Pinpoint the cell where the given text exists, returning its (X, Y) midpoint coordinate. 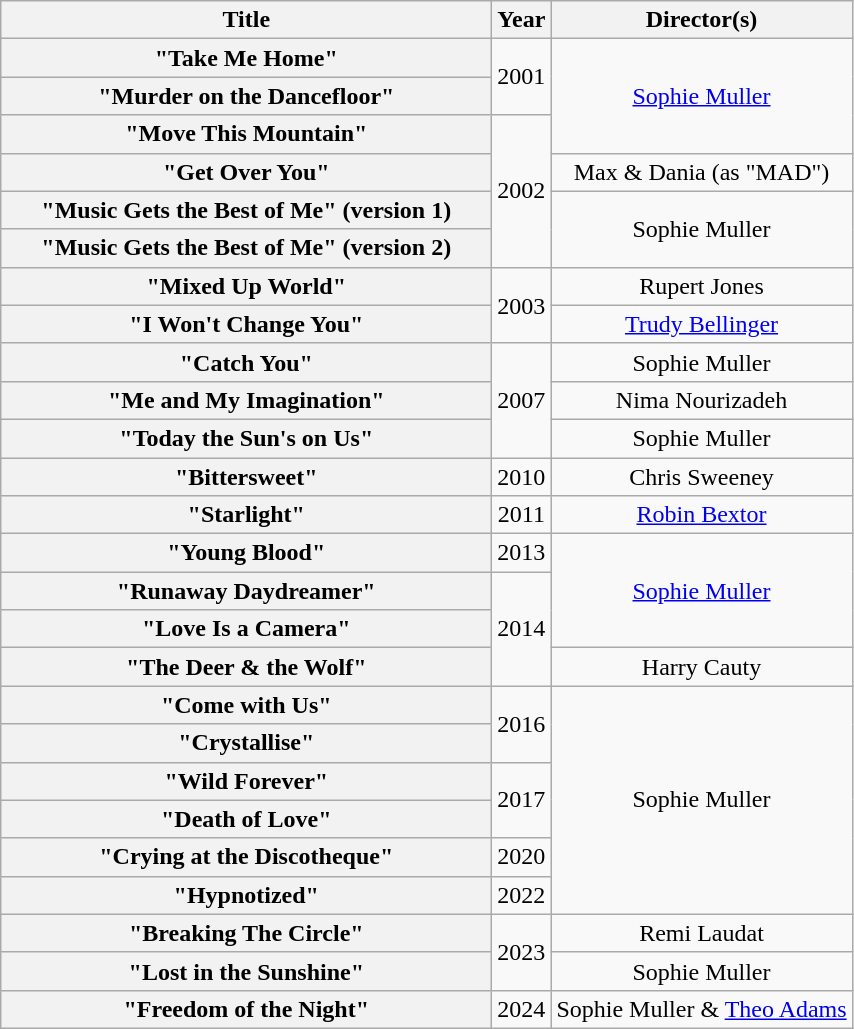
"Get Over You" (246, 172)
Robin Bextor (702, 515)
2001 (522, 77)
2020 (522, 857)
"Today the Sun's on Us" (246, 438)
"Me and My Imagination" (246, 400)
Trudy Bellinger (702, 324)
Chris Sweeney (702, 477)
"Come with Us" (246, 705)
Title (246, 20)
"Music Gets the Best of Me" (version 1) (246, 210)
2003 (522, 305)
Remi Laudat (702, 933)
Harry Cauty (702, 667)
2013 (522, 553)
"Starlight" (246, 515)
Year (522, 20)
"Young Blood" (246, 553)
2002 (522, 191)
Max & Dania (as "MAD") (702, 172)
2022 (522, 895)
"Crying at the Discotheque" (246, 857)
2014 (522, 629)
"Crystallise" (246, 743)
"I Won't Change You" (246, 324)
"Bittersweet" (246, 477)
"Take Me Home" (246, 58)
Sophie Muller & Theo Adams (702, 1009)
"The Deer & the Wolf" (246, 667)
"Move This Mountain" (246, 134)
"Wild Forever" (246, 781)
2024 (522, 1009)
2016 (522, 724)
2017 (522, 800)
2007 (522, 400)
"Freedom of the Night" (246, 1009)
"Mixed Up World" (246, 286)
Rupert Jones (702, 286)
Director(s) (702, 20)
"Breaking The Circle" (246, 933)
"Lost in the Sunshine" (246, 971)
"Music Gets the Best of Me" (version 2) (246, 248)
2010 (522, 477)
2023 (522, 952)
2011 (522, 515)
"Catch You" (246, 362)
"Death of Love" (246, 819)
"Hypnotized" (246, 895)
"Murder on the Dancefloor" (246, 96)
Nima Nourizadeh (702, 400)
"Love Is a Camera" (246, 629)
"Runaway Daydreamer" (246, 591)
